Pinpoint the cell where the given text exists, returning its [x, y] midpoint coordinate. 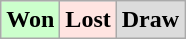
Lost [88, 20]
Won [30, 20]
Draw [150, 20]
